For the text-containing cell, return its midpoint in (x, y) coordinate format. 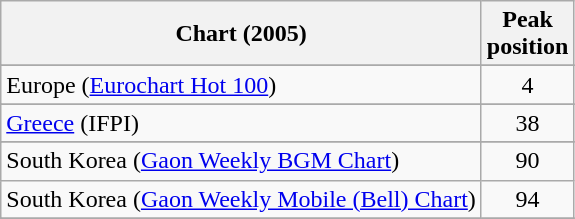
94 (527, 199)
Greece (IFPI) (242, 123)
90 (527, 161)
Chart (2005) (242, 34)
South Korea (Gaon Weekly Mobile (Bell) Chart) (242, 199)
South Korea (Gaon Weekly BGM Chart) (242, 161)
4 (527, 85)
Peakposition (527, 34)
38 (527, 123)
Europe (Eurochart Hot 100) (242, 85)
